Pinpoint the cell where the given text exists, returning its [X, Y] midpoint coordinate. 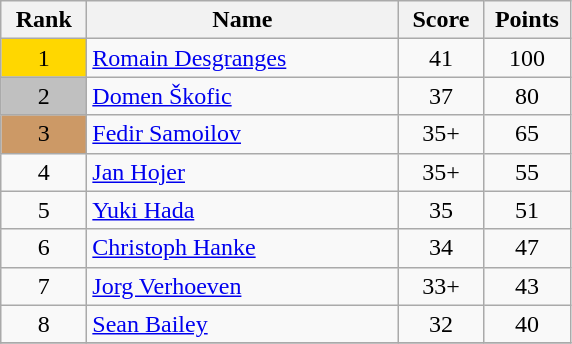
33+ [441, 286]
3 [44, 134]
4 [44, 172]
Sean Bailey [242, 324]
41 [441, 58]
1 [44, 58]
65 [527, 134]
37 [441, 96]
Score [441, 20]
Fedir Samoilov [242, 134]
100 [527, 58]
47 [527, 248]
34 [441, 248]
80 [527, 96]
Yuki Hada [242, 210]
43 [527, 286]
6 [44, 248]
Romain Desgranges [242, 58]
55 [527, 172]
2 [44, 96]
Rank [44, 20]
Points [527, 20]
32 [441, 324]
40 [527, 324]
51 [527, 210]
35 [441, 210]
Name [242, 20]
Domen Škofic [242, 96]
Christoph Hanke [242, 248]
5 [44, 210]
7 [44, 286]
8 [44, 324]
Jorg Verhoeven [242, 286]
Jan Hojer [242, 172]
